Identify which cell holds the provided text, then report its [x, y] central coordinate. 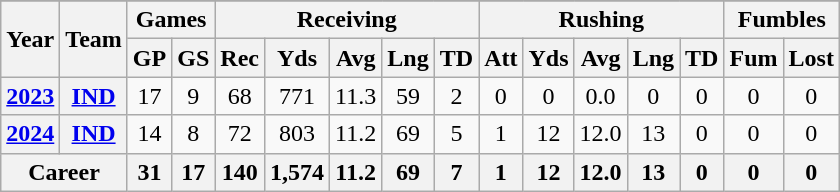
Att [501, 58]
Rec [240, 58]
803 [298, 134]
11.3 [356, 96]
Fum [754, 58]
9 [194, 96]
Team [94, 39]
Games [170, 20]
Career [64, 172]
59 [408, 96]
2023 [30, 96]
771 [298, 96]
72 [240, 134]
2024 [30, 134]
Rushing [602, 20]
GS [194, 58]
68 [240, 96]
Year [30, 39]
2 [456, 96]
7 [456, 172]
31 [149, 172]
8 [194, 134]
Receiving [347, 20]
GP [149, 58]
5 [456, 134]
0.0 [600, 96]
14 [149, 134]
Lost [811, 58]
1,574 [298, 172]
140 [240, 172]
Fumbles [782, 20]
